Detect which cell encompasses the target text, then output its [X, Y] center coordinate. 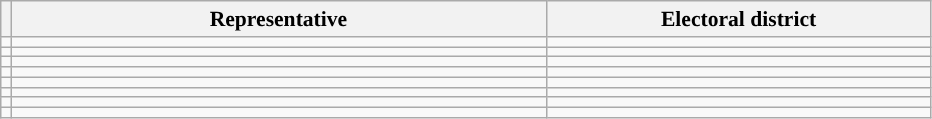
Representative [278, 19]
Electoral district [738, 19]
